Locate the cell with the specified text and output its (X, Y) center coordinate. 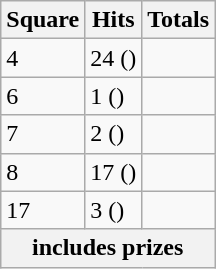
24 () (114, 58)
3 () (114, 210)
2 () (114, 134)
17 (43, 210)
Totals (178, 20)
8 (43, 172)
Square (43, 20)
1 () (114, 96)
7 (43, 134)
17 () (114, 172)
4 (43, 58)
includes prizes (108, 248)
Hits (114, 20)
6 (43, 96)
